Find where the given text appears and provide that cell's center as [x, y] coordinate. 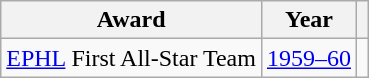
Award [132, 20]
Year [308, 20]
EPHL First All-Star Team [132, 58]
1959–60 [308, 58]
